Scan for the cell matching the given text and deliver its [x, y] coordinate at center. 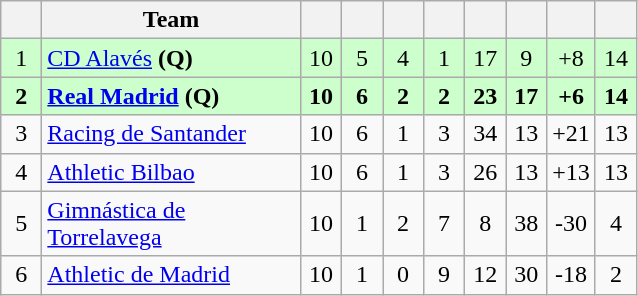
0 [402, 275]
Racing de Santander [172, 134]
+6 [572, 96]
Athletic de Madrid [172, 275]
+21 [572, 134]
26 [486, 172]
23 [486, 96]
30 [526, 275]
34 [486, 134]
7 [444, 224]
+8 [572, 58]
-30 [572, 224]
Gimnástica de Torrelavega [172, 224]
8 [486, 224]
Athletic Bilbao [172, 172]
CD Alavés (Q) [172, 58]
+13 [572, 172]
12 [486, 275]
38 [526, 224]
Real Madrid (Q) [172, 96]
Team [172, 20]
-18 [572, 275]
